Return the (X, Y) coordinate for the center point of the cell that contains the specified text.  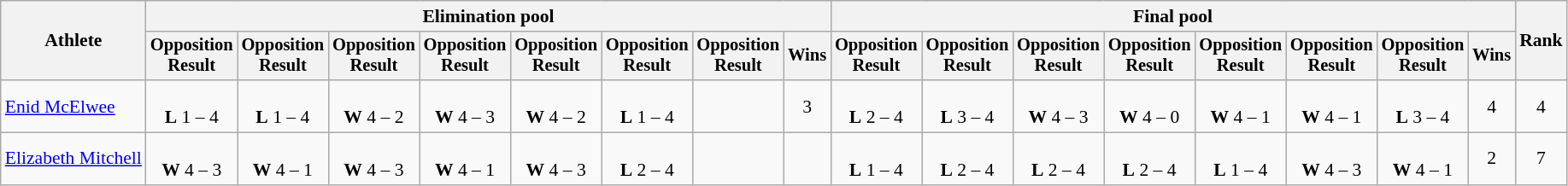
Rank (1542, 41)
Final pool (1172, 16)
3 (807, 106)
7 (1542, 159)
2 (1492, 159)
Elimination pool (489, 16)
Enid McElwee (73, 106)
W 4 – 0 (1150, 106)
Elizabeth Mitchell (73, 159)
Athlete (73, 41)
